Extract the [x, y] coordinate from the center of the cell holding the provided text.  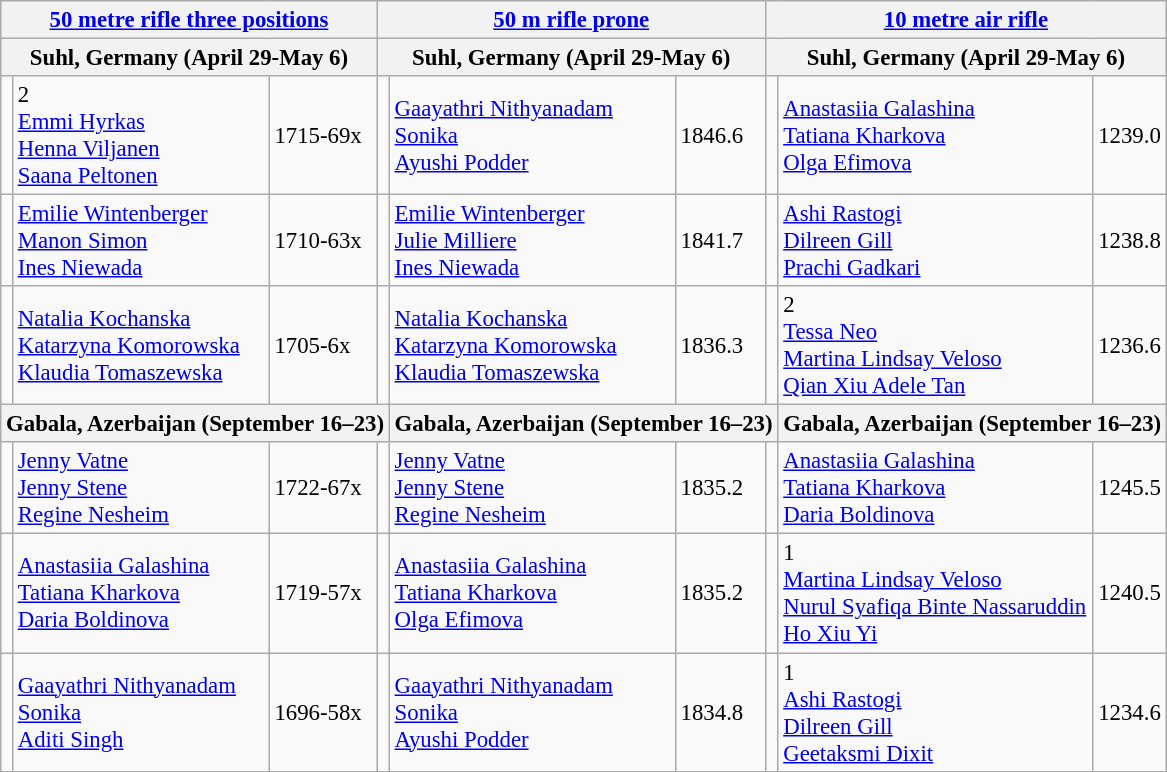
1Ashi RastogiDilreen GillGeetaksmi Dixit [936, 712]
1834.8 [720, 712]
1240.5 [1130, 594]
1846.6 [720, 136]
50 metre rifle three positions [189, 20]
1696-58x [323, 712]
Gaayathri NithyanadamSonikaAditi Singh [140, 712]
2Emmi HyrkasHenna ViljanenSaana Peltonen [140, 136]
1722-67x [323, 488]
1238.8 [1130, 241]
1Martina Lindsay VelosoNurul Syafiqa Binte NassaruddinHo Xiu Yi [936, 594]
1836.3 [720, 346]
1719-57x [323, 594]
1234.6 [1130, 712]
10 metre air rifle [966, 20]
1236.6 [1130, 346]
1715-69x [323, 136]
1239.0 [1130, 136]
Emilie WintenbergerManon SimonInes Niewada [140, 241]
1705-6x [323, 346]
2Tessa NeoMartina Lindsay VelosoQian Xiu Adele Tan [936, 346]
1710-63x [323, 241]
50 m rifle prone [571, 20]
1245.5 [1130, 488]
Ashi RastogiDilreen GillPrachi Gadkari [936, 241]
1841.7 [720, 241]
Emilie WintenbergerJulie MilliereInes Niewada [532, 241]
